Output the [x, y] coordinate of the center of the cell containing the given text.  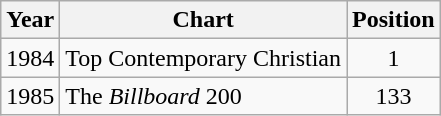
Top Contemporary Christian [204, 58]
1 [393, 58]
133 [393, 96]
The Billboard 200 [204, 96]
Chart [204, 20]
1984 [30, 58]
1985 [30, 96]
Position [393, 20]
Year [30, 20]
